Determine the (X, Y) coordinate at the center of the cell enclosing the given text.  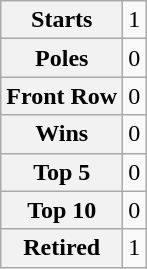
Starts (62, 20)
Wins (62, 134)
Top 5 (62, 172)
Poles (62, 58)
Front Row (62, 96)
Top 10 (62, 210)
Retired (62, 248)
